For the text-containing cell, return its midpoint in (X, Y) coordinate format. 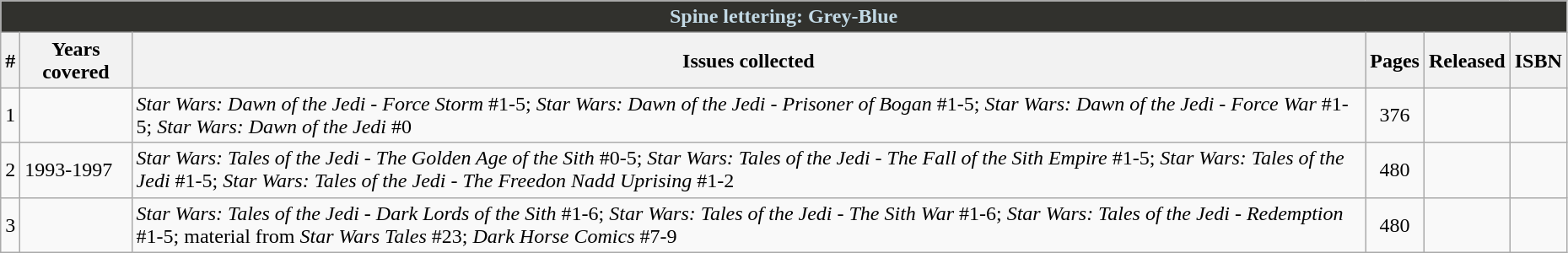
1 (10, 115)
2 (10, 170)
Pages (1395, 61)
Years covered (76, 61)
Released (1467, 61)
3 (10, 224)
Spine lettering: Grey-Blue (784, 17)
ISBN (1538, 61)
# (10, 61)
Issues collected (749, 61)
1993-1997 (76, 170)
376 (1395, 115)
